Return the (X, Y) coordinate for the center point of the cell that contains the specified text.  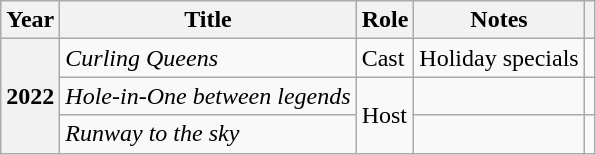
Role (385, 20)
Year (30, 20)
Runway to the sky (208, 134)
Holiday specials (499, 58)
Hole-in-One between legends (208, 96)
Title (208, 20)
Notes (499, 20)
Host (385, 115)
Curling Queens (208, 58)
Cast (385, 58)
2022 (30, 96)
